Output the [X, Y] coordinate of the center of the cell containing the given text.  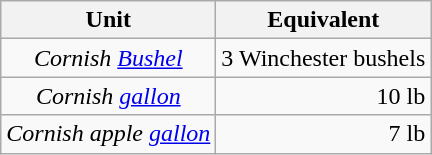
Cornish apple gallon [108, 134]
Cornish Bushel [108, 58]
Equivalent [324, 20]
Cornish gallon [108, 96]
10 lb [324, 96]
3 Winchester bushels [324, 58]
Unit [108, 20]
7 lb [324, 134]
